Return (x, y) of the center of cell containing provided text 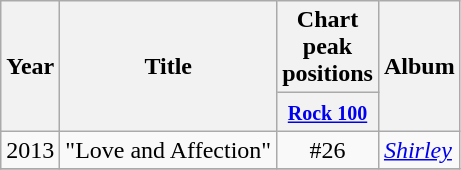
Year (30, 66)
Shirley (419, 150)
"Love and Affection" (168, 150)
2013 (30, 150)
Chartpeak positions (328, 47)
#26 (328, 150)
Title (168, 66)
Rock 100 (328, 112)
Album (419, 66)
